Return the (X, Y) coordinate for the center point of the cell that contains the specified text.  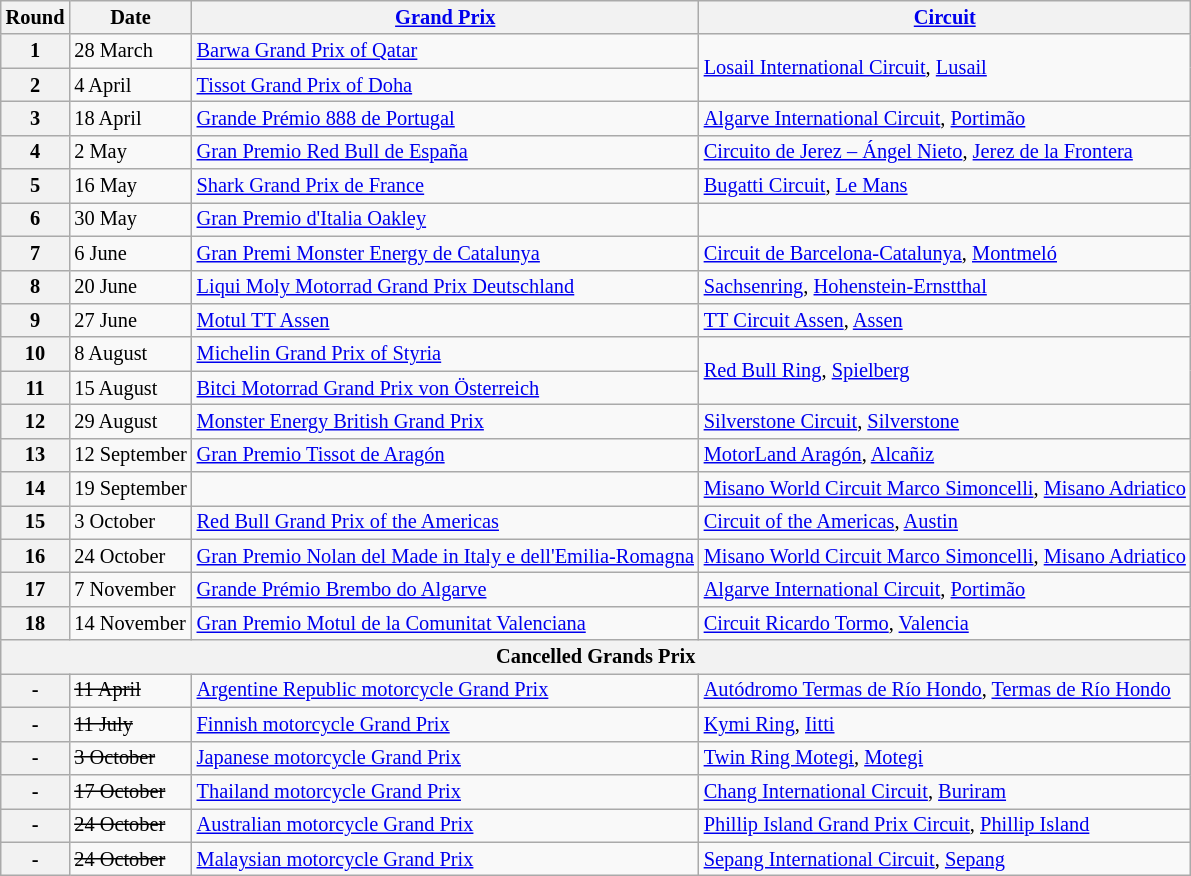
Argentine Republic motorcycle Grand Prix (446, 690)
9 (36, 320)
20 June (130, 287)
Barwa Grand Prix of Qatar (446, 51)
Twin Ring Motegi, Motegi (945, 758)
11 July (130, 724)
17 October (130, 791)
15 (36, 522)
Shark Grand Prix de France (446, 186)
14 (36, 489)
Gran Premio d'Italia Oakley (446, 219)
Circuito de Jerez – Ángel Nieto, Jerez de la Frontera (945, 152)
29 August (130, 421)
Red Bull Grand Prix of the Americas (446, 522)
3 (36, 118)
7 (36, 253)
Thailand motorcycle Grand Prix (446, 791)
18 (36, 623)
27 June (130, 320)
13 (36, 455)
Motul TT Assen (446, 320)
TT Circuit Assen, Assen (945, 320)
Kymi Ring, Iitti (945, 724)
Losail International Circuit, Lusail (945, 68)
Phillip Island Grand Prix Circuit, Phillip Island (945, 825)
4 April (130, 85)
Japanese motorcycle Grand Prix (446, 758)
12 (36, 421)
30 May (130, 219)
Silverstone Circuit, Silverstone (945, 421)
Sepang International Circuit, Sepang (945, 859)
Finnish motorcycle Grand Prix (446, 724)
Date (130, 17)
28 March (130, 51)
Circuit (945, 17)
17 (36, 589)
Michelin Grand Prix of Styria (446, 354)
8 August (130, 354)
Australian motorcycle Grand Prix (446, 825)
Tissot Grand Prix of Doha (446, 85)
Red Bull Ring, Spielberg (945, 370)
12 September (130, 455)
Grande Prémio 888 de Portugal (446, 118)
16 (36, 556)
Chang International Circuit, Buriram (945, 791)
Circuit Ricardo Tormo, Valencia (945, 623)
14 November (130, 623)
Gran Premi Monster Energy de Catalunya (446, 253)
Autódromo Termas de Río Hondo, Termas de Río Hondo (945, 690)
Grand Prix (446, 17)
Circuit de Barcelona-Catalunya, Montmeló (945, 253)
Liqui Moly Motorrad Grand Prix Deutschland (446, 287)
Bugatti Circuit, Le Mans (945, 186)
MotorLand Aragón, Alcañiz (945, 455)
2 (36, 85)
19 September (130, 489)
15 August (130, 388)
10 (36, 354)
Circuit of the Americas, Austin (945, 522)
11 April (130, 690)
Sachsenring, Hohenstein-Ernstthal (945, 287)
5 (36, 186)
18 April (130, 118)
Cancelled Grands Prix (596, 657)
8 (36, 287)
Gran Premio Red Bull de España (446, 152)
2 May (130, 152)
4 (36, 152)
1 (36, 51)
11 (36, 388)
6 (36, 219)
7 November (130, 589)
16 May (130, 186)
6 June (130, 253)
Malaysian motorcycle Grand Prix (446, 859)
Monster Energy British Grand Prix (446, 421)
Round (36, 17)
Gran Premio Motul de la Comunitat Valenciana (446, 623)
Grande Prémio Brembo do Algarve (446, 589)
Bitci Motorrad Grand Prix von Österreich (446, 388)
Gran Premio Nolan del Made in Italy e dell'Emilia-Romagna (446, 556)
Gran Premio Tissot de Aragón (446, 455)
